Extract the (x, y) coordinate from the center of the cell holding the provided text.  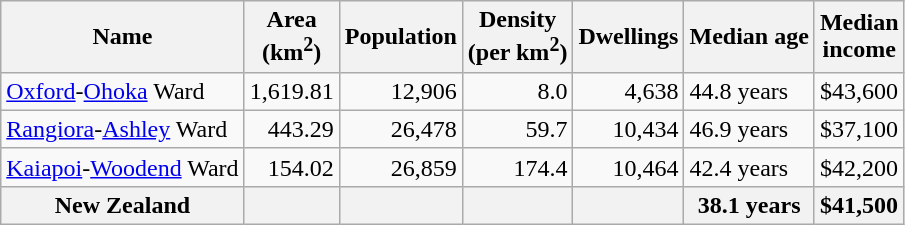
44.8 years (749, 91)
Oxford-Ohoka Ward (122, 91)
$42,200 (859, 167)
59.7 (518, 129)
42.4 years (749, 167)
4,638 (628, 91)
Median age (749, 37)
10,464 (628, 167)
$41,500 (859, 205)
$37,100 (859, 129)
8.0 (518, 91)
26,478 (400, 129)
12,906 (400, 91)
Population (400, 37)
443.29 (292, 129)
Rangiora-Ashley Ward (122, 129)
10,434 (628, 129)
154.02 (292, 167)
New Zealand (122, 205)
174.4 (518, 167)
Name (122, 37)
38.1 years (749, 205)
Density(per km2) (518, 37)
1,619.81 (292, 91)
Area(km2) (292, 37)
Dwellings (628, 37)
$43,600 (859, 91)
46.9 years (749, 129)
26,859 (400, 167)
Medianincome (859, 37)
Kaiapoi-Woodend Ward (122, 167)
